Output the (X, Y) coordinate of the center of the cell containing the given text.  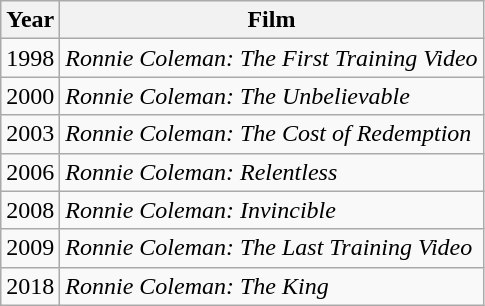
Ronnie Coleman: The First Training Video (272, 58)
Ronnie Coleman: Invincible (272, 210)
Film (272, 20)
2018 (30, 286)
2006 (30, 172)
1998 (30, 58)
2009 (30, 248)
Ronnie Coleman: The Last Training Video (272, 248)
2003 (30, 134)
Year (30, 20)
2000 (30, 96)
Ronnie Coleman: The King (272, 286)
Ronnie Coleman: The Cost of Redemption (272, 134)
Ronnie Coleman: The Unbelievable (272, 96)
2008 (30, 210)
Ronnie Coleman: Relentless (272, 172)
